Identify which cell holds the provided text, then report its (x, y) central coordinate. 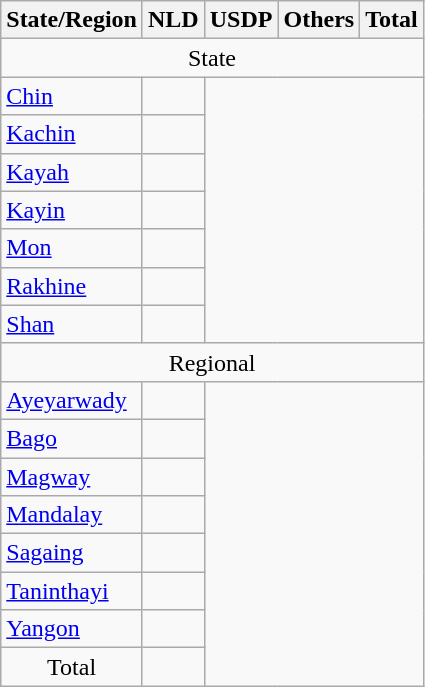
Yangon (72, 629)
Regional (212, 362)
Kayin (72, 210)
Kayah (72, 172)
Bago (72, 438)
Magway (72, 477)
Shan (72, 324)
USDP (241, 20)
Sagaing (72, 553)
Rakhine (72, 286)
State/Region (72, 20)
Ayeyarwady (72, 400)
NLD (173, 20)
Mandalay (72, 515)
State (212, 58)
Chin (72, 96)
Kachin (72, 134)
Others (319, 20)
Taninthayi (72, 591)
Mon (72, 248)
